Extract the (x, y) coordinate from the center of the cell holding the provided text.  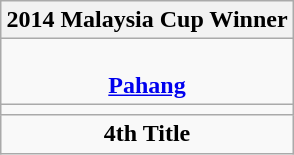
4th Title (147, 134)
2014 Malaysia Cup Winner (147, 20)
Pahang (147, 72)
